Scan for the cell matching the given text and deliver its (x, y) coordinate at center. 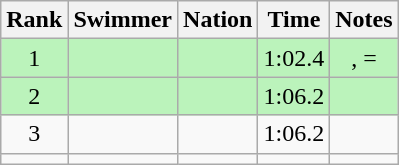
Nation (218, 20)
Swimmer (123, 20)
Notes (364, 20)
1:02.4 (294, 58)
, = (364, 58)
3 (34, 134)
Rank (34, 20)
2 (34, 96)
Time (294, 20)
1 (34, 58)
